For the text-containing cell, return its midpoint in (X, Y) coordinate format. 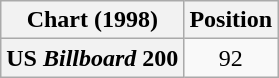
Position (231, 20)
Chart (1998) (92, 20)
US Billboard 200 (92, 58)
92 (231, 58)
